Locate the cell with the specified text and output its (X, Y) center coordinate. 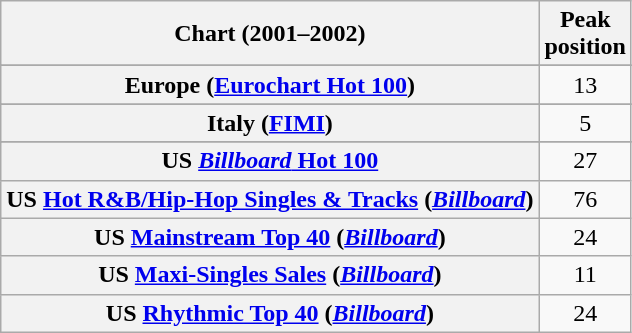
27 (585, 161)
Chart (2001–2002) (270, 34)
5 (585, 123)
US Billboard Hot 100 (270, 161)
Italy (FIMI) (270, 123)
US Rhythmic Top 40 (Billboard) (270, 313)
Peakposition (585, 34)
US Mainstream Top 40 (Billboard) (270, 237)
13 (585, 85)
US Hot R&B/Hip-Hop Singles & Tracks (Billboard) (270, 199)
11 (585, 275)
US Maxi-Singles Sales (Billboard) (270, 275)
Europe (Eurochart Hot 100) (270, 85)
76 (585, 199)
